Determine the [x, y] coordinate at the center of the cell enclosing the given text.  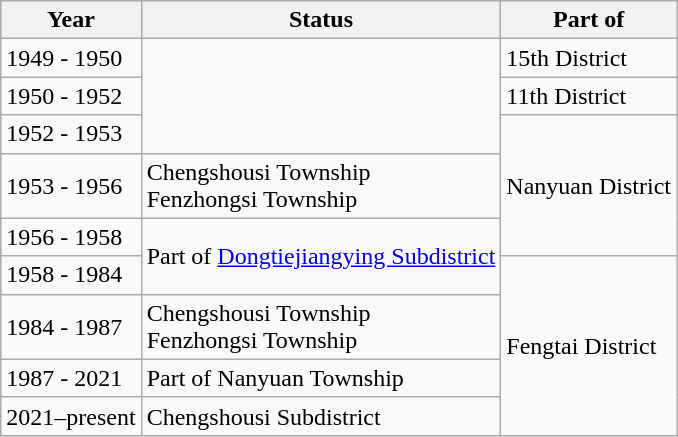
1987 - 2021 [71, 378]
Part of Nanyuan Township [321, 378]
1952 - 1953 [71, 134]
1984 - 1987 [71, 326]
Part of Dongtiejiangying Subdistrict [321, 256]
1958 - 1984 [71, 275]
Year [71, 20]
Chengshousi Subdistrict [321, 416]
11th District [589, 96]
15th District [589, 58]
1949 - 1950 [71, 58]
Status [321, 20]
Fengtai District [589, 346]
1956 - 1958 [71, 237]
1953 - 1956 [71, 186]
Part of [589, 20]
1950 - 1952 [71, 96]
2021–present [71, 416]
Nanyuan District [589, 186]
